For the text-containing cell, return its midpoint in (x, y) coordinate format. 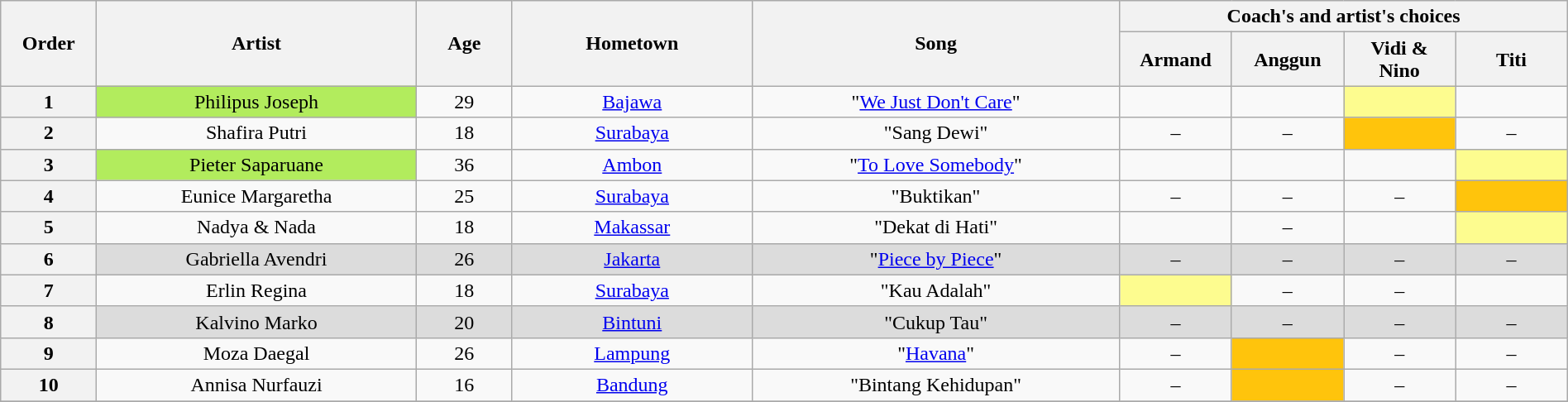
Artist (256, 43)
4 (49, 196)
9 (49, 353)
"We Just Don't Care" (936, 102)
"Sang Dewi" (936, 133)
Song (936, 43)
6 (49, 259)
Order (49, 43)
"To Love Somebody" (936, 165)
Jakarta (632, 259)
Lampung (632, 353)
10 (49, 385)
29 (464, 102)
Philipus Joseph (256, 102)
Makassar (632, 227)
Annisa Nurfauzi (256, 385)
"Piece by Piece" (936, 259)
Bintuni (632, 322)
8 (49, 322)
"Cukup Tau" (936, 322)
Eunice Margaretha (256, 196)
Hometown (632, 43)
36 (464, 165)
Moza Daegal (256, 353)
3 (49, 165)
Kalvino Marko (256, 322)
"Dekat di Hati" (936, 227)
Titi (1512, 60)
Shafira Putri (256, 133)
Gabriella Avendri (256, 259)
Erlin Regina (256, 290)
5 (49, 227)
Bandung (632, 385)
1 (49, 102)
2 (49, 133)
Ambon (632, 165)
Armand (1176, 60)
7 (49, 290)
"Bintang Kehidupan" (936, 385)
Pieter Saparuane (256, 165)
"Buktikan" (936, 196)
"Havana" (936, 353)
Age (464, 43)
Nadya & Nada (256, 227)
Anggun (1287, 60)
Vidi & Nino (1399, 60)
25 (464, 196)
Bajawa (632, 102)
16 (464, 385)
20 (464, 322)
Coach's and artist's choices (1343, 17)
"Kau Adalah" (936, 290)
